Identify which cell holds the provided text, then report its [x, y] central coordinate. 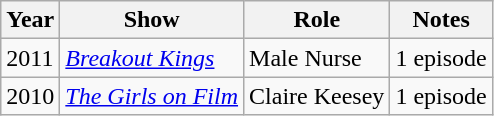
Breakout Kings [152, 58]
Male Nurse [317, 58]
Claire Keesey [317, 96]
2011 [30, 58]
Role [317, 20]
Notes [441, 20]
2010 [30, 96]
The Girls on Film [152, 96]
Year [30, 20]
Show [152, 20]
